Identify which cell holds the provided text, then report its [X, Y] central coordinate. 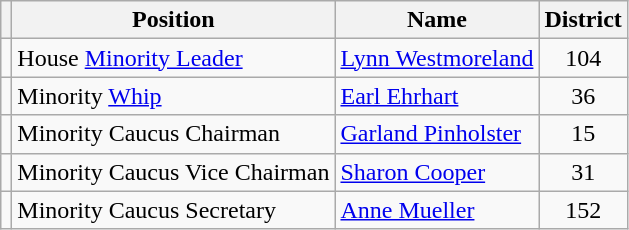
Position [174, 20]
District [583, 20]
Minority Caucus Secretary [174, 210]
Sharon Cooper [437, 172]
Anne Mueller [437, 210]
Earl Ehrhart [437, 96]
36 [583, 96]
152 [583, 210]
31 [583, 172]
15 [583, 134]
Minority Caucus Chairman [174, 134]
Garland Pinholster [437, 134]
Lynn Westmoreland [437, 58]
Name [437, 20]
House Minority Leader [174, 58]
104 [583, 58]
Minority Whip [174, 96]
Minority Caucus Vice Chairman [174, 172]
